Pinpoint the cell where the given text exists, returning its [X, Y] midpoint coordinate. 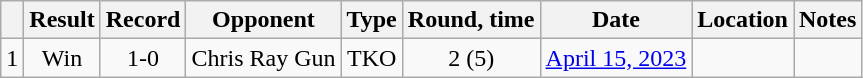
Chris Ray Gun [264, 58]
Opponent [264, 20]
Record [143, 20]
Location [743, 20]
Type [372, 20]
2 (5) [471, 58]
Date [616, 20]
1-0 [143, 58]
TKO [372, 58]
April 15, 2023 [616, 58]
Win [62, 58]
Result [62, 20]
1 [12, 58]
Notes [828, 20]
Round, time [471, 20]
